Extract the [x, y] coordinate from the center of the cell holding the provided text.  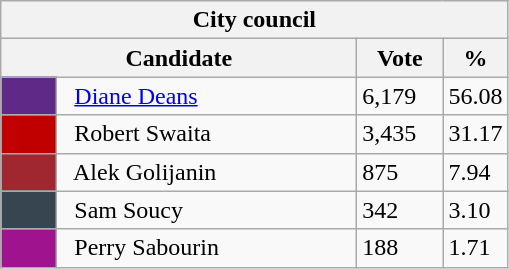
56.08 [476, 96]
Perry Sabourin [207, 248]
188 [400, 248]
342 [400, 210]
875 [400, 172]
6,179 [400, 96]
Diane Deans [207, 96]
Robert Swaita [207, 134]
31.17 [476, 134]
Sam Soucy [207, 210]
% [476, 58]
City council [254, 20]
Vote [400, 58]
1.71 [476, 248]
7.94 [476, 172]
Alek Golijanin [207, 172]
3.10 [476, 210]
Candidate [179, 58]
3,435 [400, 134]
